Return (X, Y) of the center of cell containing provided text 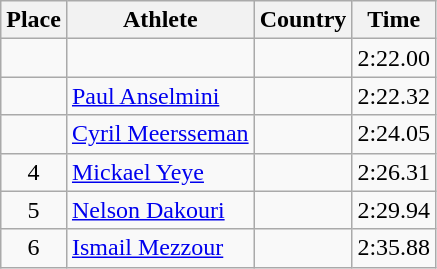
Country (303, 20)
4 (34, 172)
2:29.94 (394, 210)
Cyril Meersseman (160, 134)
6 (34, 248)
2:26.31 (394, 172)
2:35.88 (394, 248)
2:24.05 (394, 134)
Ismail Mezzour (160, 248)
Place (34, 20)
Mickael Yeye (160, 172)
Athlete (160, 20)
Paul Anselmini (160, 96)
2:22.00 (394, 58)
Nelson Dakouri (160, 210)
Time (394, 20)
5 (34, 210)
2:22.32 (394, 96)
